Output the [X, Y] coordinate of the center of the cell containing the given text.  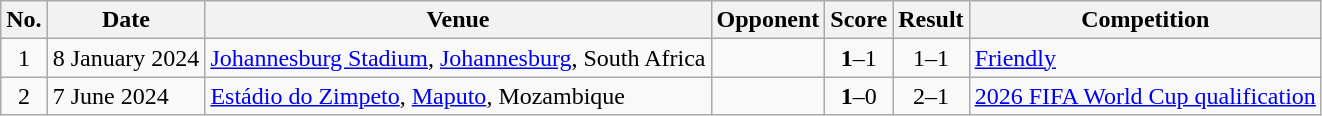
Venue [458, 20]
1 [24, 58]
Friendly [1145, 58]
Result [931, 20]
Date [126, 20]
Competition [1145, 20]
8 January 2024 [126, 58]
Estádio do Zimpeto, Maputo, Mozambique [458, 96]
Johannesburg Stadium, Johannesburg, South Africa [458, 58]
2–1 [931, 96]
7 June 2024 [126, 96]
Opponent [768, 20]
2 [24, 96]
No. [24, 20]
Score [859, 20]
1–0 [859, 96]
2026 FIFA World Cup qualification [1145, 96]
